Find where the given text appears and provide that cell's center as [x, y] coordinate. 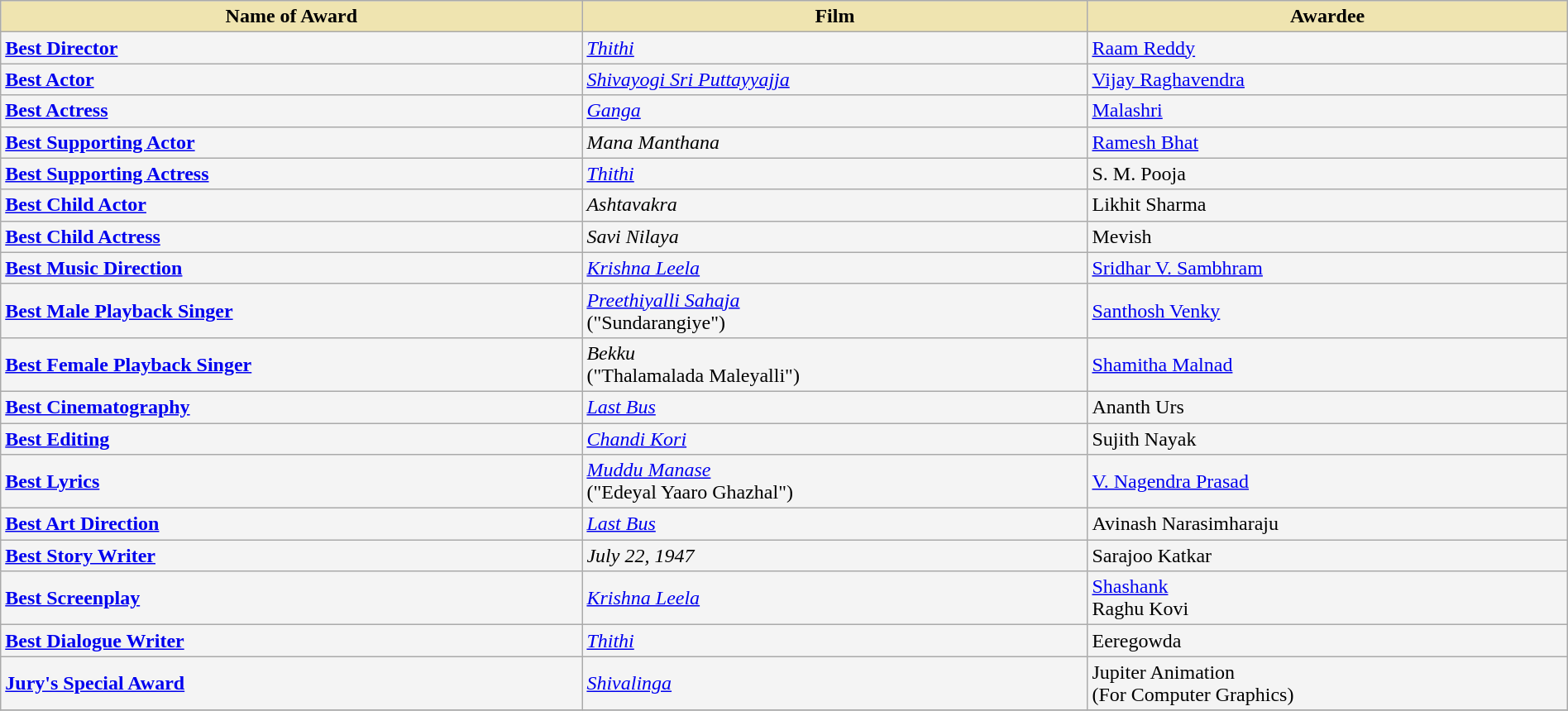
Bekku("Thalamalada Maleyalli") [835, 364]
Best Dialogue Writer [291, 641]
Avinash Narasimharaju [1327, 524]
Best Actress [291, 111]
Muddu Manase("Edeyal Yaaro Ghazhal") [835, 481]
Best Screenplay [291, 599]
Ananth Urs [1327, 407]
Awardee [1327, 17]
Sujith Nayak [1327, 439]
Jury's Special Award [291, 683]
Best Story Writer [291, 556]
Santhosh Venky [1327, 311]
Savi Nilaya [835, 236]
Preethiyalli Sahaja("Sundarangiye") [835, 311]
Best Lyrics [291, 481]
Mana Manthana [835, 142]
Likhit Sharma [1327, 205]
Best Cinematography [291, 407]
Sarajoo Katkar [1327, 556]
Mevish [1327, 236]
Best Art Direction [291, 524]
Raam Reddy [1327, 48]
Shivalinga [835, 683]
Shamitha Malnad [1327, 364]
Best Female Playback Singer [291, 364]
Best Male Playback Singer [291, 311]
July 22, 1947 [835, 556]
Vijay Raghavendra [1327, 79]
S. M. Pooja [1327, 174]
Sridhar V. Sambhram [1327, 268]
Best Supporting Actress [291, 174]
V. Nagendra Prasad [1327, 481]
Film [835, 17]
Best Supporting Actor [291, 142]
Shivayogi Sri Puttayyajja [835, 79]
Best Child Actor [291, 205]
Best Director [291, 48]
Best Editing [291, 439]
Malashri [1327, 111]
Chandi Kori [835, 439]
ShashankRaghu Kovi [1327, 599]
Ramesh Bhat [1327, 142]
Ganga [835, 111]
Best Music Direction [291, 268]
Jupiter Animation(For Computer Graphics) [1327, 683]
Best Child Actress [291, 236]
Eeregowda [1327, 641]
Name of Award [291, 17]
Ashtavakra [835, 205]
Best Actor [291, 79]
